Pinpoint the cell where the given text exists, returning its (x, y) midpoint coordinate. 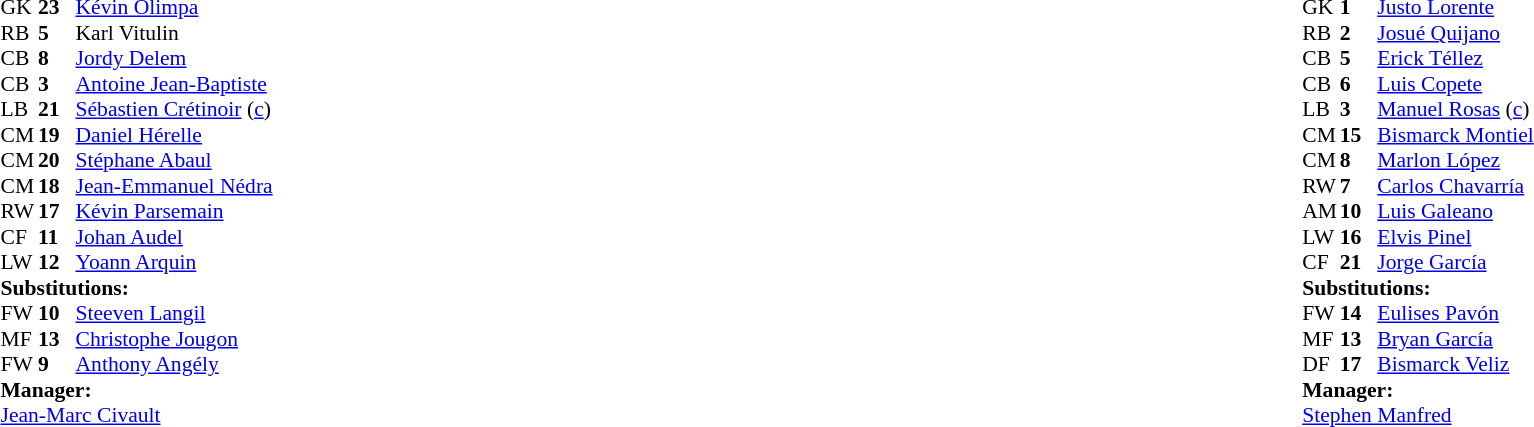
Erick Téllez (1455, 59)
Anthony Angély (174, 365)
19 (57, 135)
DF (1321, 365)
7 (1359, 186)
Sébastien Crétinoir (c) (174, 109)
2 (1359, 33)
18 (57, 186)
Kévin Parsemain (174, 211)
Daniel Hérelle (174, 135)
Luis Copete (1455, 84)
15 (1359, 135)
Antoine Jean-Baptiste (174, 84)
Bismarck Veliz (1455, 365)
Jorge García (1455, 263)
Bryan García (1455, 339)
12 (57, 263)
Luis Galeano (1455, 211)
AM (1321, 211)
Manuel Rosas (c) (1455, 109)
Eulises Pavón (1455, 313)
Johan Audel (174, 237)
Jean-Emmanuel Nédra (174, 186)
Karl Vitulin (174, 33)
Bismarck Montiel (1455, 135)
Stéphane Abaul (174, 161)
Josué Quijano (1455, 33)
9 (57, 365)
Elvis Pinel (1455, 237)
Marlon López (1455, 161)
20 (57, 161)
16 (1359, 237)
Yoann Arquin (174, 263)
14 (1359, 313)
Steeven Langil (174, 313)
Carlos Chavarría (1455, 186)
Jordy Delem (174, 59)
Christophe Jougon (174, 339)
11 (57, 237)
6 (1359, 84)
